Locate the cell with the specified text and output its [X, Y] center coordinate. 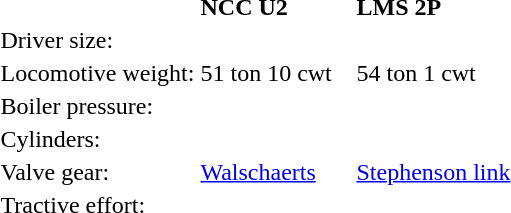
51 ton 10 cwt [276, 73]
Walschaerts [276, 172]
